Detect which cell encompasses the target text, then output its [X, Y] center coordinate. 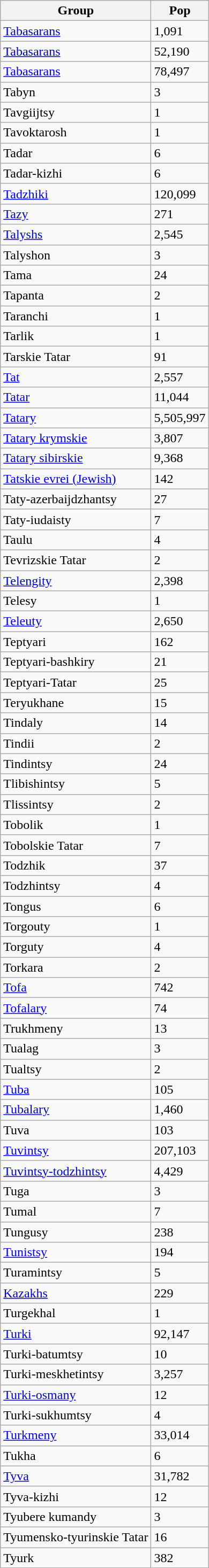
1,091 [180, 31]
Tukha [76, 1456]
382 [180, 1558]
Talyshs [76, 234]
742 [180, 988]
Talyshon [76, 255]
Teryukhane [76, 703]
Turki-osmany [76, 1395]
Tyubere kumandy [76, 1517]
Torgouty [76, 927]
Tualtsy [76, 1069]
3,807 [180, 438]
Tabyn [76, 92]
33,014 [180, 1435]
Taty-azerbaijdzhantsy [76, 499]
14 [180, 723]
10 [180, 1354]
Tatary krymskie [76, 438]
31,782 [180, 1476]
Turki-batumtsy [76, 1354]
Telengity [76, 580]
Tofalary [76, 1008]
162 [180, 642]
11,044 [180, 397]
21 [180, 662]
Tindaly [76, 723]
Tatar [76, 397]
Tungusy [76, 1232]
Tlissintsy [76, 804]
Tazy [76, 214]
Tobolik [76, 825]
Tadar [76, 153]
103 [180, 1130]
Kazakhs [76, 1293]
Tadar-kizhi [76, 173]
Tat [76, 377]
78,497 [180, 72]
120,099 [180, 194]
Tavoktarosh [76, 133]
91 [180, 357]
37 [180, 865]
Turkmeny [76, 1435]
2,650 [180, 621]
Group [76, 11]
Tindintsy [76, 764]
Torguty [76, 947]
Tofa [76, 988]
Tadzhiki [76, 194]
Turki-meskhetintsy [76, 1374]
Turki [76, 1334]
Teleuty [76, 621]
2,557 [180, 377]
Taranchi [76, 316]
Turgekhal [76, 1313]
Tatary sibirskie [76, 458]
Tyva-kizhi [76, 1496]
16 [180, 1537]
Tuva [76, 1130]
Tualag [76, 1049]
Tavgiijtsy [76, 112]
52,190 [180, 51]
Turki-sukhumtsy [76, 1415]
1,460 [180, 1110]
Telesy [76, 601]
5,505,997 [180, 418]
Trukhmeny [76, 1028]
Teptyari [76, 642]
Tyva [76, 1476]
Tobolskie Tatar [76, 845]
Tindii [76, 743]
Teptyari-bashkiry [76, 662]
Turamintsy [76, 1273]
271 [180, 214]
Tuvintsy [76, 1150]
142 [180, 479]
13 [180, 1028]
2,398 [180, 580]
Tuvintsy-todzhintsy [76, 1171]
194 [180, 1252]
Tunistsy [76, 1252]
Tapanta [76, 296]
Tyumensko-tyurinskie Tatar [76, 1537]
Tuga [76, 1191]
229 [180, 1293]
105 [180, 1089]
Tyurk [76, 1558]
Pop [180, 11]
Taty-iudaisty [76, 519]
Tama [76, 275]
207,103 [180, 1150]
Tubalary [76, 1110]
Todzhik [76, 865]
Tatskie evrei (Jewish) [76, 479]
Taulu [76, 540]
Tatary [76, 418]
15 [180, 703]
Tongus [76, 906]
Torkara [76, 967]
4,429 [180, 1171]
74 [180, 1008]
2,545 [180, 234]
92,147 [180, 1334]
Todzhintsy [76, 886]
Tumal [76, 1211]
Tarlik [76, 336]
9,368 [180, 458]
Tlibishintsy [76, 784]
Tevrizskie Tatar [76, 560]
Teptyari-Tatar [76, 682]
3,257 [180, 1374]
Tuba [76, 1089]
27 [180, 499]
Tarskie Tatar [76, 357]
25 [180, 682]
238 [180, 1232]
